Capture the cell that displays the provided text and extract its (X, Y) central coordinate. 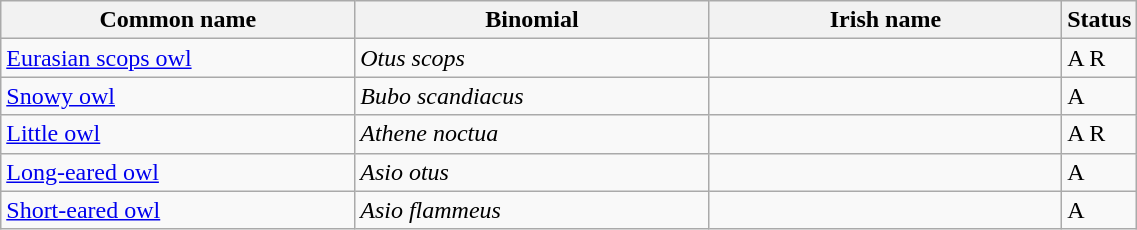
Asio flammeus (532, 210)
Common name (178, 20)
Status (1100, 20)
Long-eared owl (178, 172)
Asio otus (532, 172)
Binomial (532, 20)
Snowy owl (178, 96)
Eurasian scops owl (178, 58)
Irish name (886, 20)
Otus scops (532, 58)
Short-eared owl (178, 210)
Little owl (178, 134)
Athene noctua (532, 134)
Bubo scandiacus (532, 96)
